Extract the [x, y] coordinate from the center of the cell holding the provided text.  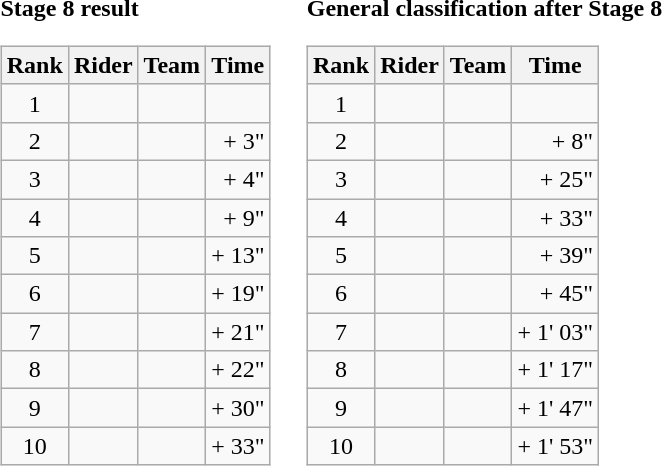
+ 1' 17" [556, 370]
+ 19" [238, 294]
+ 1' 47" [556, 408]
+ 1' 03" [556, 332]
+ 22" [238, 370]
+ 4" [238, 179]
+ 30" [238, 408]
+ 3" [238, 141]
+ 13" [238, 256]
+ 9" [238, 217]
+ 8" [556, 141]
+ 21" [238, 332]
+ 45" [556, 294]
+ 39" [556, 256]
+ 25" [556, 179]
+ 1' 53" [556, 446]
